Pinpoint the cell where the given text exists, returning its [x, y] midpoint coordinate. 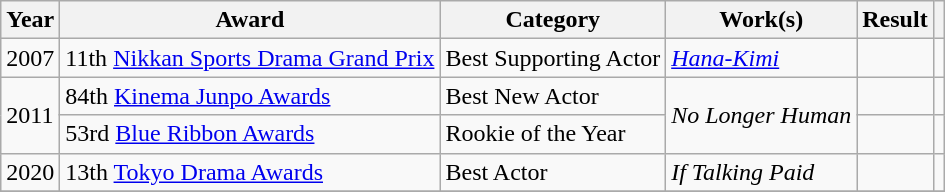
2007 [30, 58]
Category [553, 20]
2011 [30, 115]
11th Nikkan Sports Drama Grand Prix [250, 58]
No Longer Human [762, 115]
84th Kinema Junpo Awards [250, 96]
2020 [30, 172]
Result [895, 20]
Rookie of the Year [553, 134]
53rd Blue Ribbon Awards [250, 134]
If Talking Paid [762, 172]
Year [30, 20]
Best Supporting Actor [553, 58]
Work(s) [762, 20]
13th Tokyo Drama Awards [250, 172]
Best Actor [553, 172]
Award [250, 20]
Hana-Kimi [762, 58]
Best New Actor [553, 96]
